Detect which cell encompasses the target text, then output its (X, Y) center coordinate. 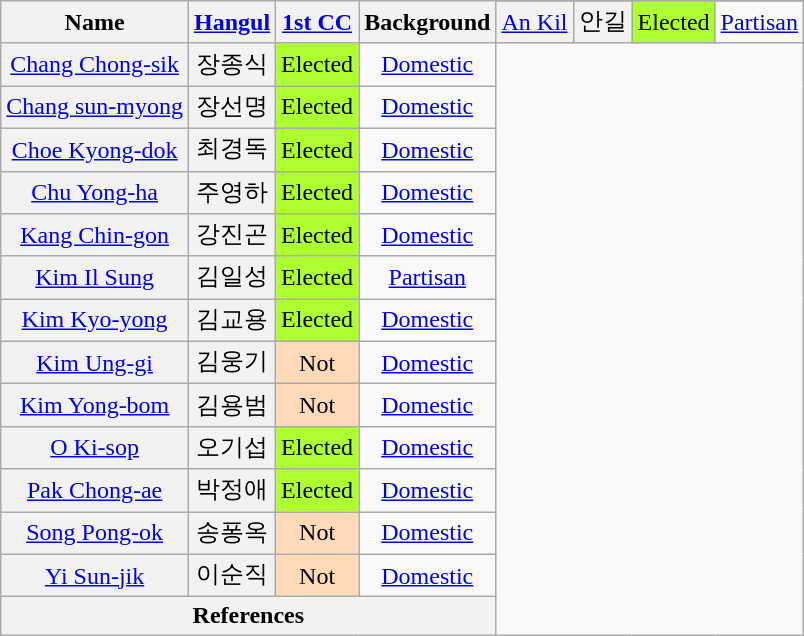
안길 (602, 22)
Pak Chong-ae (95, 490)
An Kil (534, 22)
Chang Chong-sik (95, 64)
김웅기 (232, 362)
Kim Yong-bom (95, 406)
강진곤 (232, 236)
Kim Il Sung (95, 278)
박정애 (232, 490)
이순직 (232, 576)
장종식 (232, 64)
오기섭 (232, 448)
송퐁옥 (232, 534)
Chu Yong-ha (95, 192)
References (248, 616)
장선명 (232, 108)
Kim Ung-gi (95, 362)
김일성 (232, 278)
주영하 (232, 192)
1st CC (318, 22)
최경독 (232, 150)
Chang sun-myong (95, 108)
김용범 (232, 406)
Background (428, 22)
Choe Kyong-dok (95, 150)
Name (95, 22)
Yi Sun-jik (95, 576)
Song Pong-ok (95, 534)
Kim Kyo-yong (95, 320)
김교용 (232, 320)
O Ki-sop (95, 448)
Hangul (232, 22)
Kang Chin-gon (95, 236)
